Provide the [X, Y] coordinate of the cell's center where the given text is located.  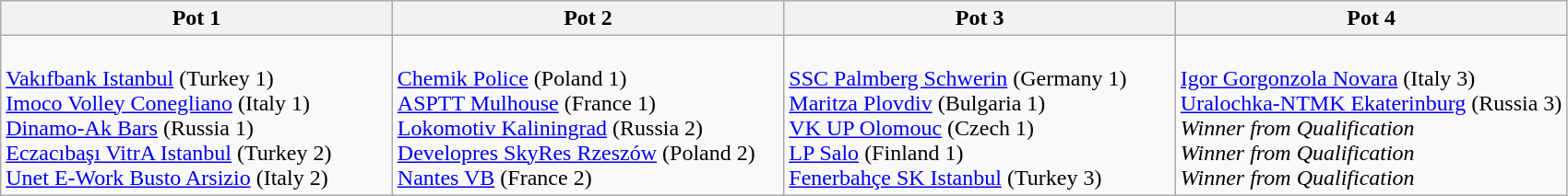
Pot 3 [980, 18]
Pot 4 [1371, 18]
Pot 2 [588, 18]
Chemik Police (Poland 1) ASPTT Mulhouse (France 1) Lokomotiv Kaliningrad (Russia 2) Developres SkyRes Rzeszów (Poland 2) Nantes VB (France 2) [588, 116]
Pot 1 [197, 18]
SSC Palmberg Schwerin (Germany 1) Maritza Plovdiv (Bulgaria 1) VK UP Olomouc (Czech 1) LP Salo (Finland 1) Fenerbahçe SK Istanbul (Turkey 3) [980, 116]
Igor Gorgonzola Novara (Italy 3) Uralochka-NTMK Ekaterinburg (Russia 3) Winner from Qualification Winner from Qualification Winner from Qualification [1371, 116]
